Output the (x, y) coordinate of the center of the cell containing the given text.  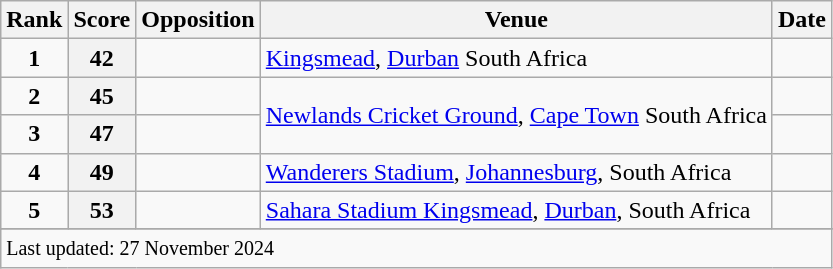
Opposition (198, 20)
Last updated: 27 November 2024 (416, 248)
2 (34, 96)
45 (102, 96)
5 (34, 210)
Date (802, 20)
1 (34, 58)
Sahara Stadium Kingsmead, Durban, South Africa (516, 210)
49 (102, 172)
Score (102, 20)
Wanderers Stadium, Johannesburg, South Africa (516, 172)
Newlands Cricket Ground, Cape Town South Africa (516, 115)
4 (34, 172)
53 (102, 210)
47 (102, 134)
Kingsmead, Durban South Africa (516, 58)
Venue (516, 20)
42 (102, 58)
Rank (34, 20)
3 (34, 134)
